From the cell containing the given text, extract its center point as [X, Y] coordinate. 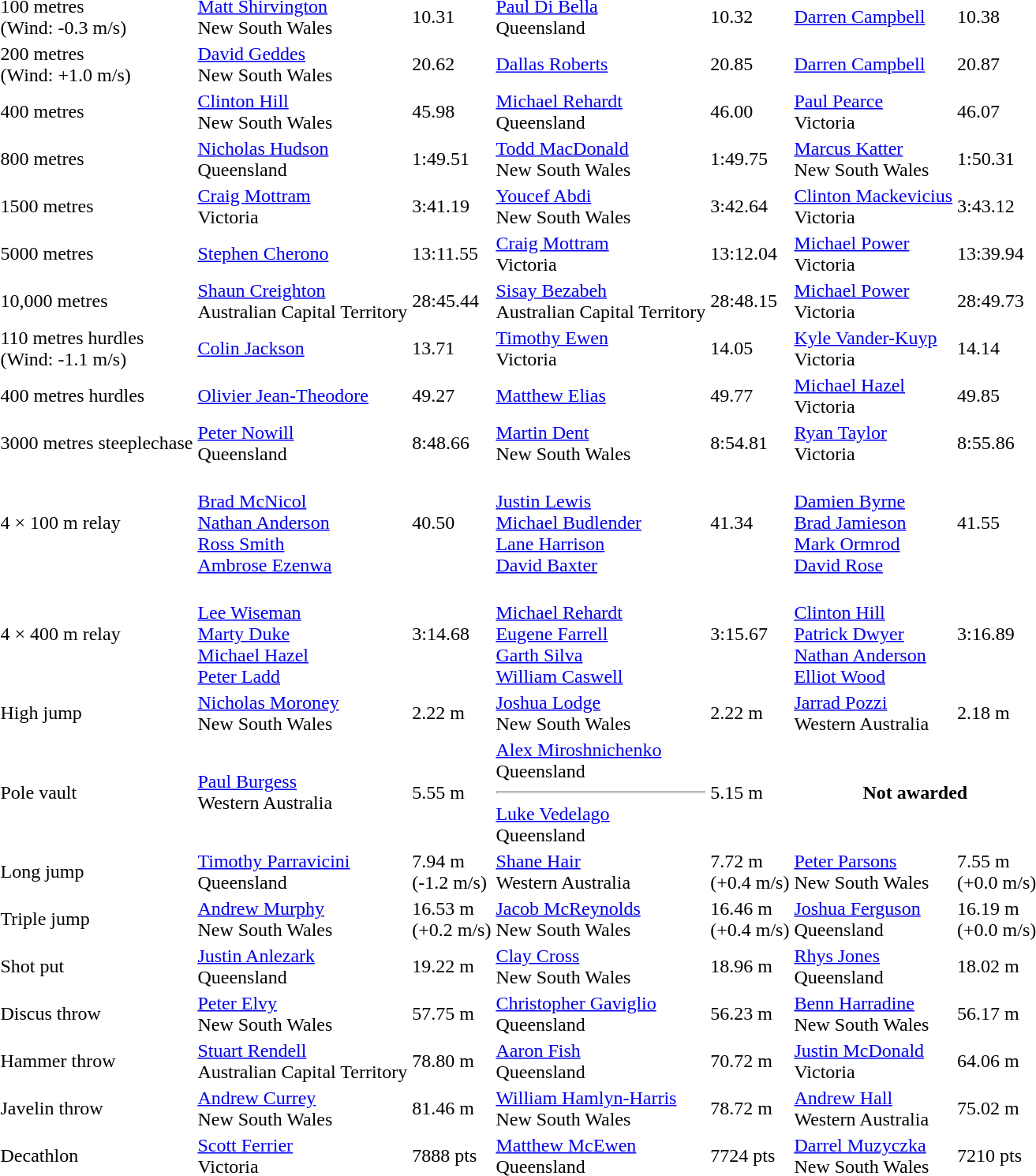
Alex MiroshnichenkoQueenslandLuke VedelagoQueensland [601, 792]
45.98 [451, 112]
Peter NowillQueensland [303, 444]
56.23 m [750, 1013]
7.94 m (-1.2 m/s) [451, 871]
Martin DentNew South Wales [601, 444]
Justin AnlezarkQueensland [303, 966]
Rhys JonesQueensland [873, 966]
19.22 m [451, 966]
3:15.67 [750, 634]
Lee WisemanMarty DukeMichael HazelPeter Ladd [303, 634]
Joshua LodgeNew South Wales [601, 713]
16.46 m (+0.4 m/s) [750, 919]
Nicholas MoroneyNew South Wales [303, 713]
8:54.81 [750, 444]
Timothy ParraviciniQueensland [303, 871]
Peter ParsonsNew South Wales [873, 871]
28:48.15 [750, 301]
Timothy EwenVictoria [601, 349]
1:49.51 [451, 159]
13:11.55 [451, 254]
70.72 m [750, 1061]
57.75 m [451, 1013]
David GeddesNew South Wales [303, 65]
Kyle Vander-KuypVictoria [873, 349]
Justin LewisMichael BudlenderLane HarrisonDavid Baxter [601, 522]
Sisay BezabehAustralian Capital Territory [601, 301]
Peter ElvyNew South Wales [303, 1013]
20.85 [750, 65]
Jacob McReynoldsNew South Wales [601, 919]
Damien ByrneBrad JamiesonMark OrmrodDavid Rose [873, 522]
5.55 m [451, 792]
Stuart RendellAustralian Capital Territory [303, 1061]
William Hamlyn-HarrisNew South Wales [601, 1108]
5.15 m [750, 792]
Clinton MackeviciusVictoria [873, 207]
18.96 m [750, 966]
Paul PearceVictoria [873, 112]
Michael RehardtQueensland [601, 112]
Shane HairWestern Australia [601, 871]
14.05 [750, 349]
Paul BurgessWestern Australia [303, 792]
Shaun CreightonAustralian Capital Territory [303, 301]
Joshua FergusonQueensland [873, 919]
78.72 m [750, 1108]
20.62 [451, 65]
Benn HarradineNew South Wales [873, 1013]
3:14.68 [451, 634]
40.50 [451, 522]
Marcus KatterNew South Wales [873, 159]
Clinton HillPatrick DwyerNathan AndersonElliot Wood [873, 634]
Justin McDonaldVictoria [873, 1061]
13.71 [451, 349]
Clinton HillNew South Wales [303, 112]
49.77 [750, 396]
Michael HazelVictoria [873, 396]
81.46 m [451, 1108]
8:48.66 [451, 444]
3:42.64 [750, 207]
Michael RehardtEugene FarrellGarth SilvaWilliam Caswell [601, 634]
Ryan TaylorVictoria [873, 444]
Andrew CurreyNew South Wales [303, 1108]
1:49.75 [750, 159]
Andrew HallWestern Australia [873, 1108]
78.80 m [451, 1061]
3:41.19 [451, 207]
16.53 m (+0.2 m/s) [451, 919]
Colin Jackson [303, 349]
Todd MacDonaldNew South Wales [601, 159]
Matthew Elias [601, 396]
Dallas Roberts [601, 65]
Andrew MurphyNew South Wales [303, 919]
Olivier Jean-Theodore [303, 396]
Nicholas HudsonQueensland [303, 159]
Clay CrossNew South Wales [601, 966]
Christopher GaviglioQueensland [601, 1013]
Brad McNicolNathan AndersonRoss SmithAmbrose Ezenwa [303, 522]
13:12.04 [750, 254]
7.72 m (+0.4 m/s) [750, 871]
Youcef AbdiNew South Wales [601, 207]
Aaron FishQueensland [601, 1061]
49.27 [451, 396]
Darren Campbell [873, 65]
Stephen Cherono [303, 254]
28:45.44 [451, 301]
46.00 [750, 112]
Jarrad PozziWestern Australia [873, 713]
41.34 [750, 522]
